For the text-containing cell, return its midpoint in [x, y] coordinate format. 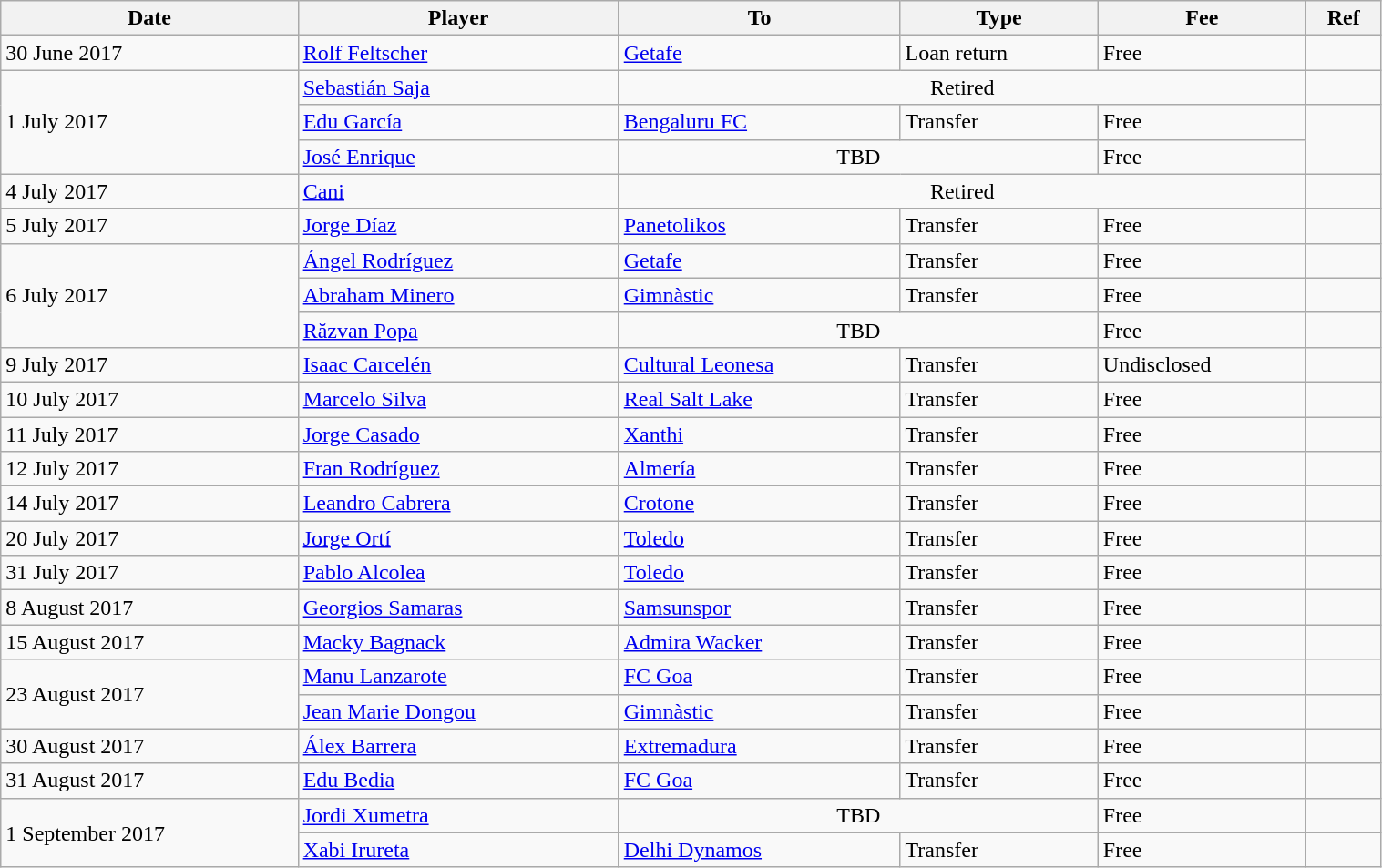
Admira Wacker [760, 642]
23 August 2017 [149, 694]
15 August 2017 [149, 642]
Georgios Samaras [458, 608]
To [760, 18]
Jordi Xumetra [458, 815]
Pablo Alcolea [458, 573]
Real Salt Lake [760, 399]
Delhi Dynamos [760, 850]
14 July 2017 [149, 504]
9 July 2017 [149, 364]
Date [149, 18]
6 July 2017 [149, 295]
Jorge Casado [458, 434]
Cani [458, 191]
Extremadura [760, 746]
Samsunspor [760, 608]
Player [458, 18]
Undisclosed [1202, 364]
Răzvan Popa [458, 330]
Edu Bedia [458, 781]
Loan return [998, 53]
Jorge Ortí [458, 538]
12 July 2017 [149, 469]
1 July 2017 [149, 122]
4 July 2017 [149, 191]
1 September 2017 [149, 832]
Jorge Díaz [458, 226]
20 July 2017 [149, 538]
Fran Rodríguez [458, 469]
Ángel Rodríguez [458, 260]
José Enrique [458, 157]
31 August 2017 [149, 781]
Almería [760, 469]
Macky Bagnack [458, 642]
11 July 2017 [149, 434]
Bengaluru FC [760, 122]
Fee [1202, 18]
Isaac Carcelén [458, 364]
Ref [1343, 18]
Sebastián Saja [458, 87]
Type [998, 18]
Xabi Irureta [458, 850]
30 August 2017 [149, 746]
Cultural Leonesa [760, 364]
8 August 2017 [149, 608]
Rolf Feltscher [458, 53]
Manu Lanzarote [458, 677]
Álex Barrera [458, 746]
Marcelo Silva [458, 399]
Xanthi [760, 434]
Abraham Minero [458, 295]
30 June 2017 [149, 53]
Edu García [458, 122]
5 July 2017 [149, 226]
10 July 2017 [149, 399]
Leandro Cabrera [458, 504]
Crotone [760, 504]
Jean Marie Dongou [458, 711]
Panetolikos [760, 226]
31 July 2017 [149, 573]
